Capture the cell that displays the provided text and extract its [x, y] central coordinate. 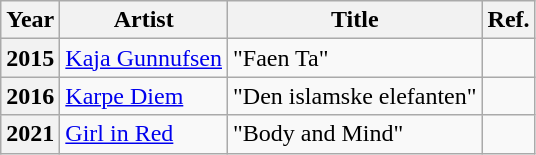
Title [356, 20]
"Den islamske elefanten" [356, 96]
Kaja Gunnufsen [144, 58]
"Faen Ta" [356, 58]
2015 [30, 58]
Girl in Red [144, 134]
"Body and Mind" [356, 134]
2021 [30, 134]
Year [30, 20]
Karpe Diem [144, 96]
Ref. [508, 20]
Artist [144, 20]
2016 [30, 96]
